Find where the given text appears and provide that cell's center as [x, y] coordinate. 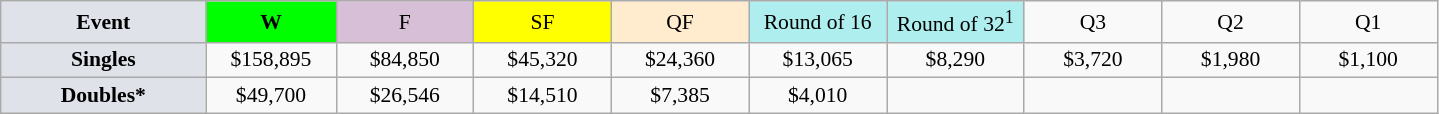
Round of 321 [955, 22]
$4,010 [818, 96]
Round of 16 [818, 22]
Doubles* [104, 96]
$84,850 [405, 60]
SF [543, 22]
Q1 [1368, 22]
$158,895 [271, 60]
$1,980 [1231, 60]
Q2 [1231, 22]
Singles [104, 60]
W [271, 22]
$7,385 [680, 96]
$13,065 [818, 60]
$26,546 [405, 96]
QF [680, 22]
$24,360 [680, 60]
$49,700 [271, 96]
F [405, 22]
Event [104, 22]
$45,320 [543, 60]
$3,720 [1093, 60]
$1,100 [1368, 60]
$8,290 [955, 60]
Q3 [1093, 22]
$14,510 [543, 96]
